Provide the (X, Y) coordinate of the cell's center where the given text is located.  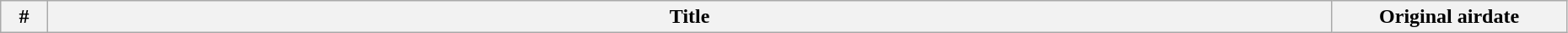
Original airdate (1449, 17)
# (24, 17)
Title (689, 17)
